Identify which cell holds the provided text, then report its (X, Y) central coordinate. 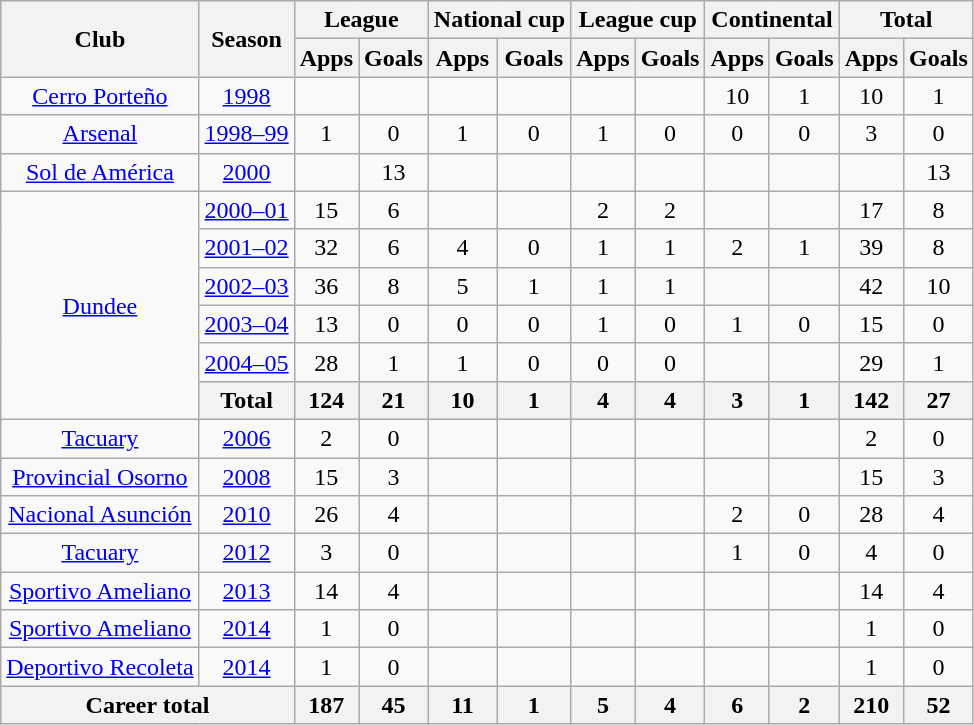
2010 (246, 515)
29 (871, 362)
2000–01 (246, 210)
Cerro Porteño (100, 96)
2013 (246, 591)
National cup (499, 20)
142 (871, 400)
32 (326, 248)
187 (326, 705)
36 (326, 286)
2004–05 (246, 362)
2000 (246, 172)
2001–02 (246, 248)
11 (462, 705)
Arsenal (100, 134)
Club (100, 39)
27 (939, 400)
League cup (638, 20)
2002–03 (246, 286)
21 (394, 400)
Season (246, 39)
League (361, 20)
Career total (148, 705)
1998 (246, 96)
42 (871, 286)
Continental (772, 20)
2012 (246, 553)
2008 (246, 477)
2006 (246, 438)
2003–04 (246, 324)
124 (326, 400)
Nacional Asunción (100, 515)
Sol de América (100, 172)
Dundee (100, 305)
52 (939, 705)
26 (326, 515)
210 (871, 705)
39 (871, 248)
45 (394, 705)
17 (871, 210)
1998–99 (246, 134)
Deportivo Recoleta (100, 667)
Provincial Osorno (100, 477)
